Output the [x, y] coordinate of the center of the cell containing the given text.  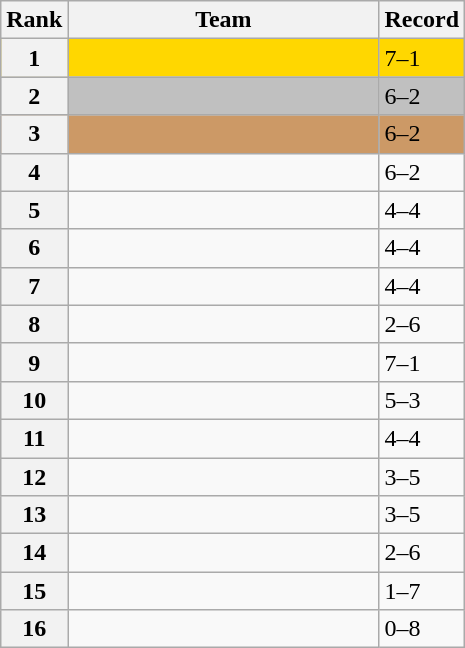
0–8 [422, 629]
16 [34, 629]
2 [34, 96]
13 [34, 515]
Rank [34, 20]
8 [34, 324]
10 [34, 400]
6 [34, 248]
14 [34, 553]
3 [34, 134]
5 [34, 210]
15 [34, 591]
Record [422, 20]
11 [34, 438]
4 [34, 172]
1–7 [422, 591]
7 [34, 286]
9 [34, 362]
1 [34, 58]
12 [34, 477]
Team [224, 20]
5–3 [422, 400]
